Pinpoint the cell where the given text exists, returning its [x, y] midpoint coordinate. 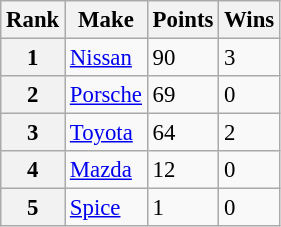
Make [106, 20]
Mazda [106, 170]
Rank [33, 20]
4 [33, 170]
Spice [106, 208]
Toyota [106, 133]
5 [33, 208]
69 [182, 95]
Porsche [106, 95]
Points [182, 20]
Wins [250, 20]
64 [182, 133]
12 [182, 170]
90 [182, 58]
Nissan [106, 58]
